Identify which cell holds the provided text, then report its [x, y] central coordinate. 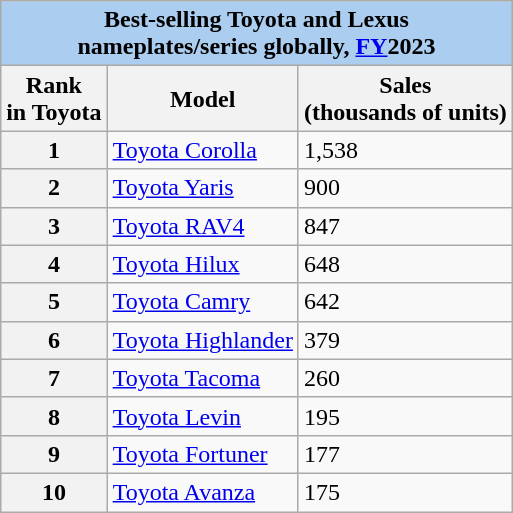
Sales(thousands of units) [405, 98]
7 [54, 378]
847 [405, 226]
195 [405, 416]
177 [405, 454]
8 [54, 416]
Toyota Fortuner [202, 454]
648 [405, 264]
Toyota Avanza [202, 492]
Toyota Tacoma [202, 378]
900 [405, 188]
4 [54, 264]
Rankin Toyota [54, 98]
Toyota RAV4 [202, 226]
9 [54, 454]
3 [54, 226]
Model [202, 98]
175 [405, 492]
Toyota Corolla [202, 150]
260 [405, 378]
Toyota Levin [202, 416]
5 [54, 302]
6 [54, 340]
642 [405, 302]
Toyota Camry [202, 302]
Toyota Highlander [202, 340]
Toyota Hilux [202, 264]
1,538 [405, 150]
Toyota Yaris [202, 188]
379 [405, 340]
1 [54, 150]
2 [54, 188]
10 [54, 492]
Best-selling Toyota and Lexusnameplates/series globally, FY2023 [257, 34]
